Find where the given text appears and provide that cell's center as (X, Y) coordinate. 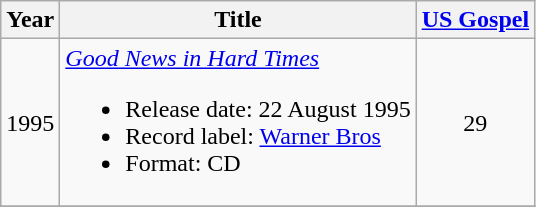
Good News in Hard TimesRelease date: 22 August 1995Record label: Warner BrosFormat: CD (238, 122)
1995 (30, 122)
Year (30, 20)
Title (238, 20)
29 (475, 122)
US Gospel (475, 20)
